Output the (X, Y) coordinate of the center of the cell containing the given text.  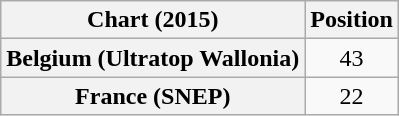
France (SNEP) (153, 96)
Belgium (Ultratop Wallonia) (153, 58)
Position (352, 20)
Chart (2015) (153, 20)
43 (352, 58)
22 (352, 96)
